Capture the cell that displays the provided text and extract its [x, y] central coordinate. 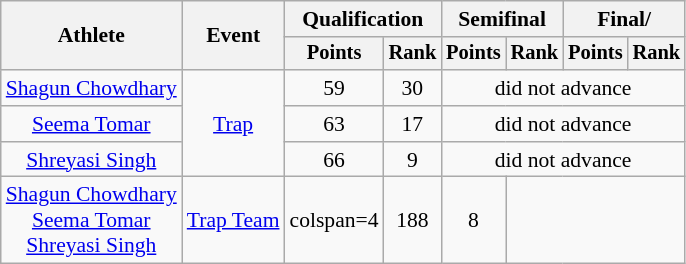
188 [413, 220]
9 [413, 160]
Semifinal [502, 19]
8 [473, 220]
Event [234, 36]
Athlete [92, 36]
Final/ [624, 19]
63 [334, 124]
Trap [234, 124]
Trap Team [234, 220]
Shreyasi Singh [92, 160]
Shagun Chowdhary [92, 88]
66 [334, 160]
59 [334, 88]
Shagun ChowdharySeema TomarShreyasi Singh [92, 220]
17 [413, 124]
Qualification [364, 19]
30 [413, 88]
Seema Tomar [92, 124]
colspan=4 [334, 220]
